For the text-containing cell, return its midpoint in [x, y] coordinate format. 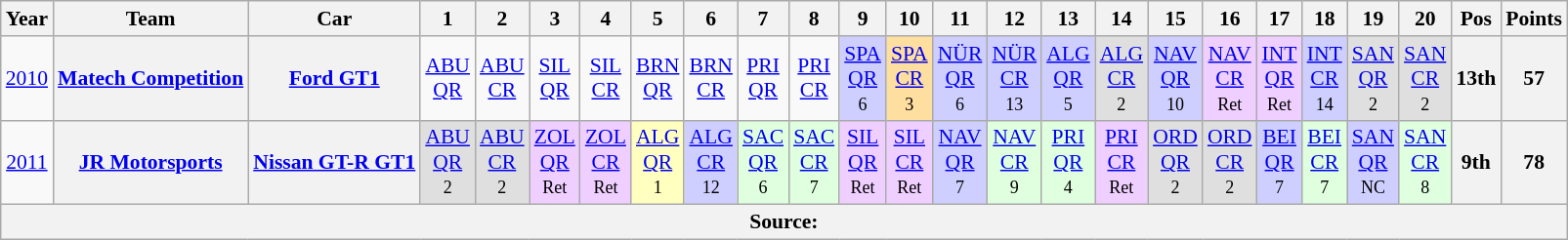
SILQR [555, 78]
78 [1534, 162]
SILCRRet [910, 162]
ALGQR5 [1068, 78]
ALGCR12 [711, 162]
2010 [27, 78]
2 [502, 19]
PRICRRet [1122, 162]
11 [960, 19]
4 [606, 19]
Ford GT1 [334, 78]
ALGQR1 [658, 162]
SILCR [606, 78]
PRICR [814, 78]
PRIQR4 [1068, 162]
8 [814, 19]
BRNQR [658, 78]
Car [334, 19]
9th [1475, 162]
9 [863, 19]
NAVQR10 [1175, 78]
ABUQR [447, 78]
20 [1424, 19]
19 [1374, 19]
ABUCR2 [502, 162]
6 [711, 19]
ORDQR2 [1175, 162]
PRIQR [763, 78]
Team [150, 19]
17 [1280, 19]
INTQRRet [1280, 78]
SPACR3 [910, 78]
SACQR6 [763, 162]
Year [27, 19]
7 [763, 19]
18 [1325, 19]
NÜRQR6 [960, 78]
14 [1122, 19]
ABUQR2 [447, 162]
JR Motorsports [150, 162]
13 [1068, 19]
INTCR14 [1325, 78]
BRNCR [711, 78]
16 [1230, 19]
SPAQR6 [863, 78]
5 [658, 19]
SANCR2 [1424, 78]
2011 [27, 162]
Matech Competition [150, 78]
SANQRNC [1374, 162]
ZOLCRRet [606, 162]
BEIQR7 [1280, 162]
Source: [784, 222]
15 [1175, 19]
Points [1534, 19]
13th [1475, 78]
SACCR7 [814, 162]
BEICR7 [1325, 162]
3 [555, 19]
SANQR2 [1374, 78]
SILQRRet [863, 162]
ORDCR2 [1230, 162]
NAVCRRet [1230, 78]
NÜRCR13 [1014, 78]
10 [910, 19]
Pos [1475, 19]
ALGCR2 [1122, 78]
SANCR8 [1424, 162]
1 [447, 19]
12 [1014, 19]
57 [1534, 78]
NAVCR9 [1014, 162]
ZOLQRRet [555, 162]
NAVQR7 [960, 162]
ABUCR [502, 78]
Nissan GT-R GT1 [334, 162]
